Search for the cell housing the specified text and yield its (X, Y) center coordinate. 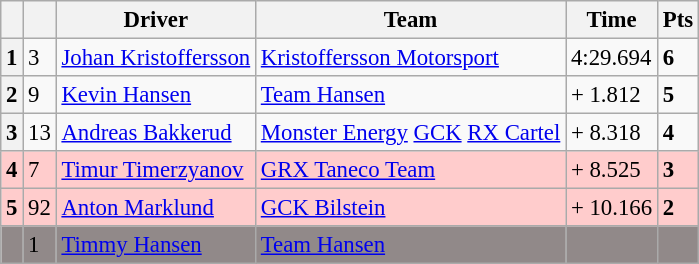
GCK Bilstein (410, 208)
Timur Timerzyanov (156, 170)
Timmy Hansen (156, 245)
Kristoffersson Motorsport (410, 58)
9 (40, 95)
Time (612, 20)
Kevin Hansen (156, 95)
6 (678, 58)
Driver (156, 20)
+ 8.318 (612, 133)
GRX Taneco Team (410, 170)
Monster Energy GCK RX Cartel (410, 133)
+ 8.525 (612, 170)
7 (40, 170)
+ 10.166 (612, 208)
92 (40, 208)
Andreas Bakkerud (156, 133)
Pts (678, 20)
Anton Marklund (156, 208)
Johan Kristoffersson (156, 58)
13 (40, 133)
Team (410, 20)
4:29.694 (612, 58)
+ 1.812 (612, 95)
